For the text-containing cell, return its midpoint in (x, y) coordinate format. 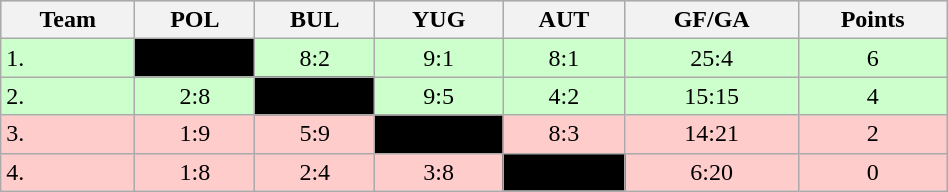
2:4 (315, 172)
GF/GA (712, 20)
14:21 (712, 134)
4. (68, 172)
0 (872, 172)
9:1 (439, 58)
4 (872, 96)
1:9 (195, 134)
4:2 (564, 96)
9:5 (439, 96)
15:15 (712, 96)
8:3 (564, 134)
2. (68, 96)
3. (68, 134)
3:8 (439, 172)
YUG (439, 20)
BUL (315, 20)
6 (872, 58)
8:1 (564, 58)
1:8 (195, 172)
Team (68, 20)
AUT (564, 20)
25:4 (712, 58)
Points (872, 20)
5:9 (315, 134)
POL (195, 20)
8:2 (315, 58)
6:20 (712, 172)
2:8 (195, 96)
1. (68, 58)
2 (872, 134)
